Search for the cell housing the specified text and yield its [x, y] center coordinate. 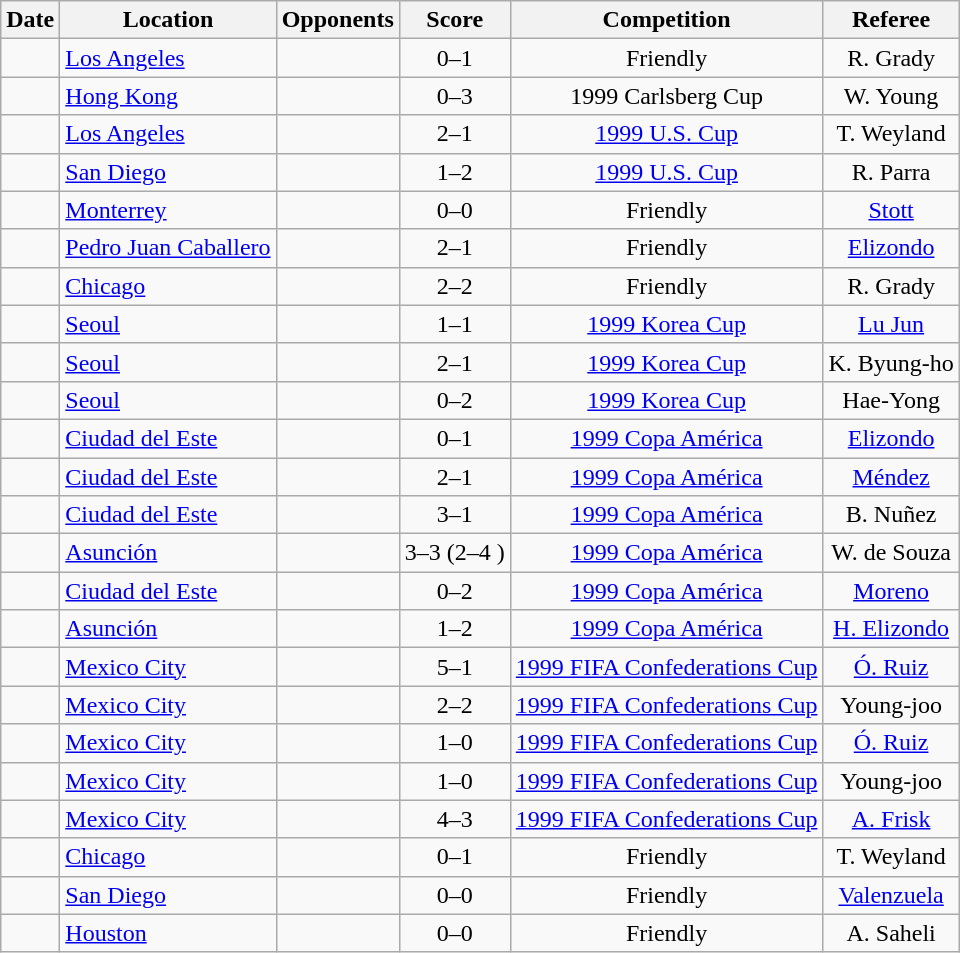
1999 Carlsberg Cup [666, 96]
Hae-Yong [891, 400]
Méndez [891, 477]
A. Frisk [891, 819]
4–3 [454, 819]
Monterrey [168, 210]
Valenzuela [891, 895]
Competition [666, 20]
Lu Jun [891, 324]
5–1 [454, 667]
1–1 [454, 324]
0–3 [454, 96]
Score [454, 20]
H. Elizondo [891, 629]
A. Saheli [891, 933]
Opponents [338, 20]
3–1 [454, 515]
Date [30, 20]
B. Nuñez [891, 515]
Location [168, 20]
W. de Souza [891, 553]
3–3 (2–4 ) [454, 553]
Houston [168, 933]
W. Young [891, 96]
Moreno [891, 591]
Referee [891, 20]
Pedro Juan Caballero [168, 248]
K. Byung-ho [891, 362]
Hong Kong [168, 96]
Stott [891, 210]
R. Parra [891, 172]
